Pinpoint the cell where the given text exists, returning its (x, y) midpoint coordinate. 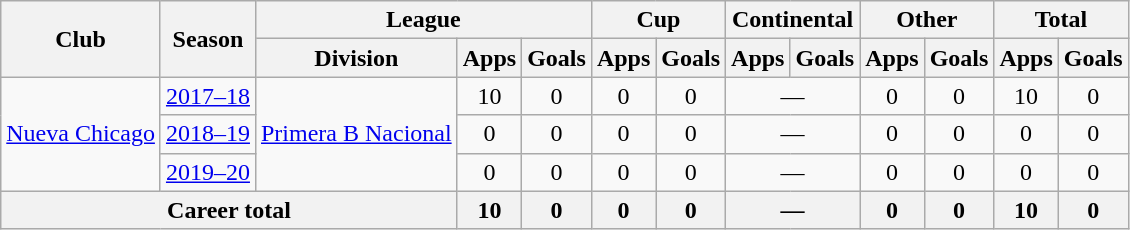
Club (81, 39)
2019–20 (208, 172)
Career total (229, 210)
Primera B Nacional (356, 134)
Nueva Chicago (81, 134)
Continental (793, 20)
Other (927, 20)
2017–18 (208, 96)
Total (1061, 20)
Cup (658, 20)
Division (356, 58)
2018–19 (208, 134)
League (423, 20)
Season (208, 39)
